Detect which cell encompasses the target text, then output its (x, y) center coordinate. 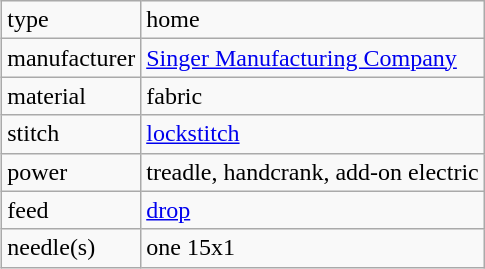
treadle, handcrank, add-on electric (313, 172)
feed (72, 210)
lockstitch (313, 134)
power (72, 172)
type (72, 20)
manufacturer (72, 58)
stitch (72, 134)
drop (313, 210)
needle(s) (72, 248)
Singer Manufacturing Company (313, 58)
material (72, 96)
fabric (313, 96)
one 15x1 (313, 248)
home (313, 20)
